Determine the [X, Y] coordinate at the center of the cell enclosing the given text.  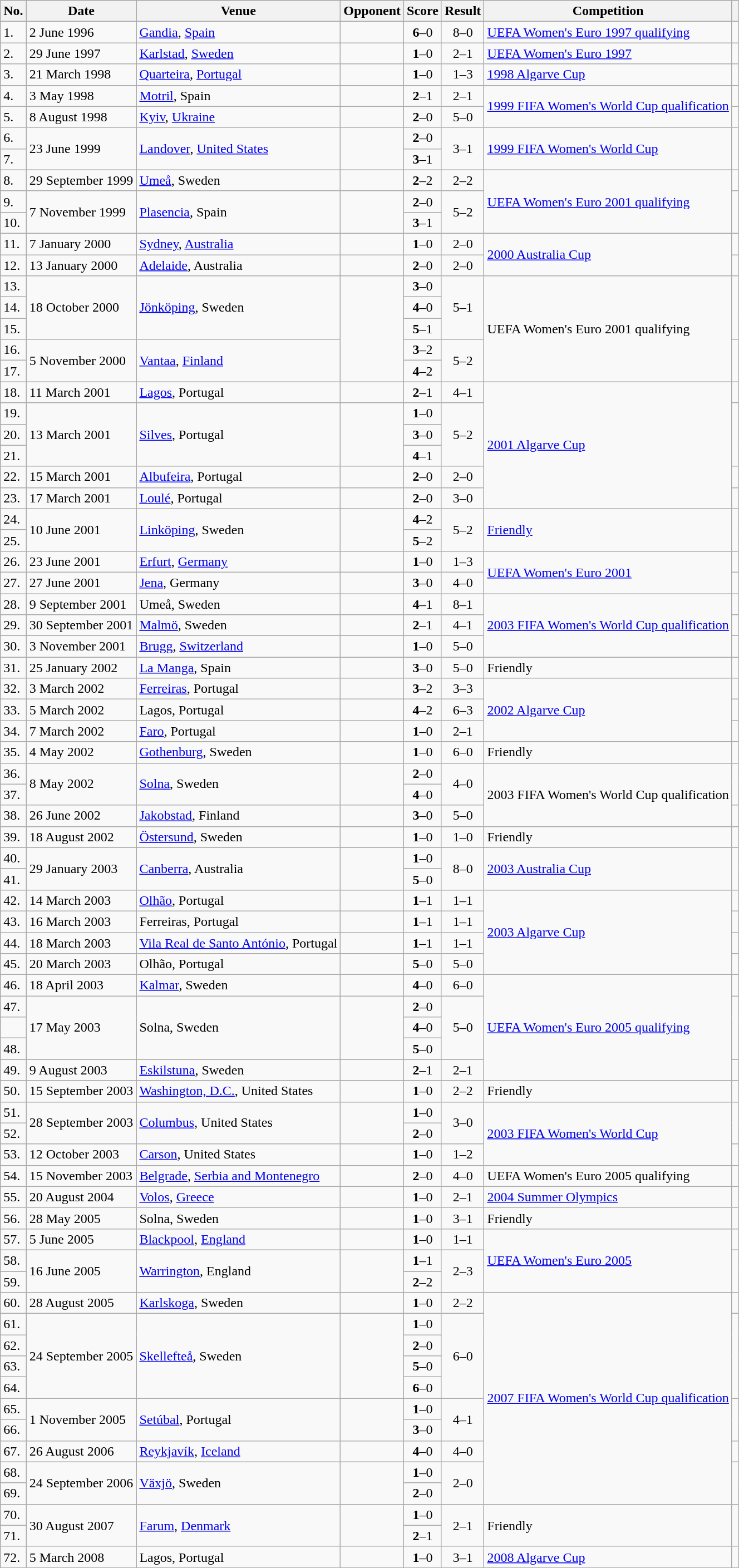
15 March 2001 [81, 477]
UEFA Women's Euro 2005 [608, 1260]
UEFA Women's Euro 1997 qualifying [608, 32]
15. [13, 329]
68. [13, 1472]
30. [13, 647]
Malmö, Sweden [238, 625]
Erfurt, Germany [238, 561]
Warrington, England [238, 1271]
1. [13, 32]
61. [13, 1324]
34. [13, 731]
Skellefteå, Sweden [238, 1356]
50. [13, 1091]
7 November 1999 [81, 212]
59. [13, 1281]
Canberra, Australia [238, 869]
33. [13, 710]
38. [13, 816]
Gothenburg, Sweden [238, 752]
13 January 2000 [81, 265]
20 March 2003 [81, 964]
3. [13, 75]
29 September 1999 [81, 180]
Silves, Portugal [238, 435]
Sydney, Australia [238, 244]
13 March 2001 [81, 435]
9. [13, 201]
57. [13, 1239]
30 August 2007 [81, 1525]
Result [462, 11]
UEFA Women's Euro 2001 [608, 572]
Gandia, Spain [238, 32]
Kalmar, Sweden [238, 985]
7 March 2002 [81, 731]
Växjö, Sweden [238, 1483]
5 November 2000 [81, 361]
Albufeira, Portugal [238, 477]
28. [13, 604]
2003 Australia Cup [608, 869]
2008 Algarve Cup [608, 1557]
46. [13, 985]
11 March 2001 [81, 392]
67. [13, 1451]
La Manga, Spain [238, 668]
Score [423, 11]
2002 Algarve Cup [608, 710]
17 May 2003 [81, 1028]
25. [13, 540]
28 August 2005 [81, 1303]
31. [13, 668]
69. [13, 1493]
Volos, Greece [238, 1197]
8 August 1998 [81, 117]
2003 FIFA Women's World Cup [608, 1133]
35. [13, 752]
9 September 2001 [81, 604]
27. [13, 583]
12 October 2003 [81, 1155]
25 January 2002 [81, 668]
55. [13, 1197]
23 June 2001 [81, 561]
12. [13, 265]
Faro, Portugal [238, 731]
18 August 2002 [81, 837]
32. [13, 689]
2001 Algarve Cup [608, 445]
8–1 [462, 604]
Quarteira, Portugal [238, 75]
Farum, Denmark [238, 1525]
Jena, Germany [238, 583]
Vila Real de Santo António, Portugal [238, 943]
Belgrade, Serbia and Montenegro [238, 1176]
Brugg, Switzerland [238, 647]
24 September 2005 [81, 1356]
Setúbal, Portugal [238, 1419]
24. [13, 519]
1998 Algarve Cup [608, 75]
11. [13, 244]
66. [13, 1430]
Karlskoga, Sweden [238, 1303]
39. [13, 837]
1999 FIFA Women's World Cup [608, 149]
2007 FIFA Women's World Cup qualification [608, 1399]
26 June 2002 [81, 816]
7. [13, 159]
54. [13, 1176]
37. [13, 795]
Competition [608, 11]
Linköping, Sweden [238, 530]
9 August 2003 [81, 1070]
4 May 2002 [81, 752]
Blackpool, England [238, 1239]
Adelaide, Australia [238, 265]
5 March 2008 [81, 1557]
3–3 [462, 689]
30 September 2001 [81, 625]
43. [13, 921]
Plasencia, Spain [238, 212]
60. [13, 1303]
18 April 2003 [81, 985]
13. [13, 287]
5 June 2005 [81, 1239]
1–2 [462, 1155]
29 January 2003 [81, 869]
Reykjavík, Iceland [238, 1451]
Opponent [372, 11]
23 June 1999 [81, 149]
Motril, Spain [238, 96]
53. [13, 1155]
52. [13, 1133]
Jakobstad, Finland [238, 816]
6–3 [462, 710]
21. [13, 456]
29 June 1997 [81, 53]
45. [13, 964]
4. [13, 96]
28 September 2003 [81, 1123]
29. [13, 625]
3 March 2002 [81, 689]
71. [13, 1536]
47. [13, 1007]
17 March 2001 [81, 498]
2003 Algarve Cup [608, 932]
36. [13, 773]
64. [13, 1388]
15 September 2003 [81, 1091]
3 May 1998 [81, 96]
8 May 2002 [81, 784]
18. [13, 392]
2 June 1996 [81, 32]
8. [13, 180]
16 June 2005 [81, 1271]
49. [13, 1070]
18 March 2003 [81, 943]
5. [13, 117]
Kyiv, Ukraine [238, 117]
Landover, United States [238, 149]
Karlstad, Sweden [238, 53]
7 January 2000 [81, 244]
20 August 2004 [81, 1197]
2. [13, 53]
26 August 2006 [81, 1451]
Eskilstuna, Sweden [238, 1070]
2–3 [462, 1271]
15 November 2003 [81, 1176]
56. [13, 1218]
Vantaa, Finland [238, 361]
23. [13, 498]
28 May 2005 [81, 1218]
41. [13, 879]
48. [13, 1049]
70. [13, 1515]
21 March 1998 [81, 75]
22. [13, 477]
Carson, United States [238, 1155]
19. [13, 413]
17. [13, 371]
40. [13, 858]
14. [13, 308]
UEFA Women's Euro 1997 [608, 53]
Washington, D.C., United States [238, 1091]
1999 FIFA Women's World Cup qualification [608, 106]
58. [13, 1260]
3 November 2001 [81, 647]
62. [13, 1345]
72. [13, 1557]
1 November 2005 [81, 1419]
26. [13, 561]
2000 Australia Cup [608, 254]
Jönköping, Sweden [238, 308]
20. [13, 435]
18 October 2000 [81, 308]
14 March 2003 [81, 900]
42. [13, 900]
Loulé, Portugal [238, 498]
63. [13, 1367]
Östersund, Sweden [238, 837]
65. [13, 1409]
Columbus, United States [238, 1123]
5 March 2002 [81, 710]
10 June 2001 [81, 530]
16 March 2003 [81, 921]
2004 Summer Olympics [608, 1197]
16. [13, 350]
Date [81, 11]
10. [13, 223]
51. [13, 1112]
6. [13, 138]
44. [13, 943]
27 June 2001 [81, 583]
Venue [238, 11]
24 September 2006 [81, 1483]
No. [13, 11]
